Output the [X, Y] coordinate of the center of the cell containing the given text.  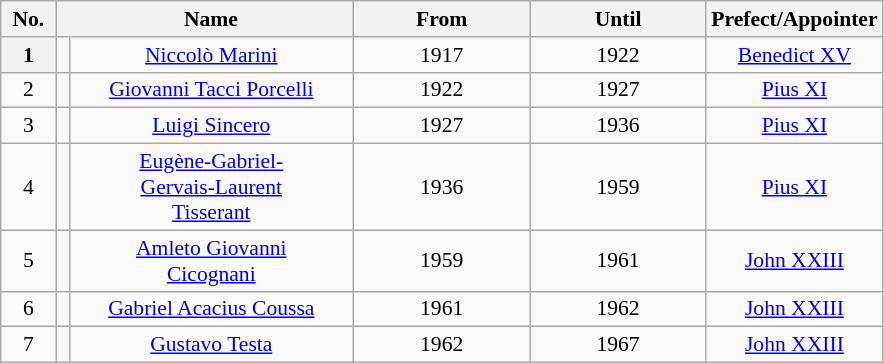
2 [28, 90]
4 [28, 188]
3 [28, 126]
Benedict XV [794, 55]
Prefect/Appointer [794, 19]
Giovanni Tacci Porcelli [211, 90]
Eugène-Gabriel-Gervais-LaurentTisserant [211, 188]
7 [28, 345]
Gabriel Acacius Coussa [211, 309]
Gustavo Testa [211, 345]
6 [28, 309]
Until [618, 19]
5 [28, 260]
1 [28, 55]
Name [211, 19]
1967 [618, 345]
From [441, 19]
Luigi Sincero [211, 126]
Amleto GiovanniCicognani [211, 260]
Niccolò Marini [211, 55]
No. [28, 19]
1917 [441, 55]
